Capture the cell that displays the provided text and extract its [x, y] central coordinate. 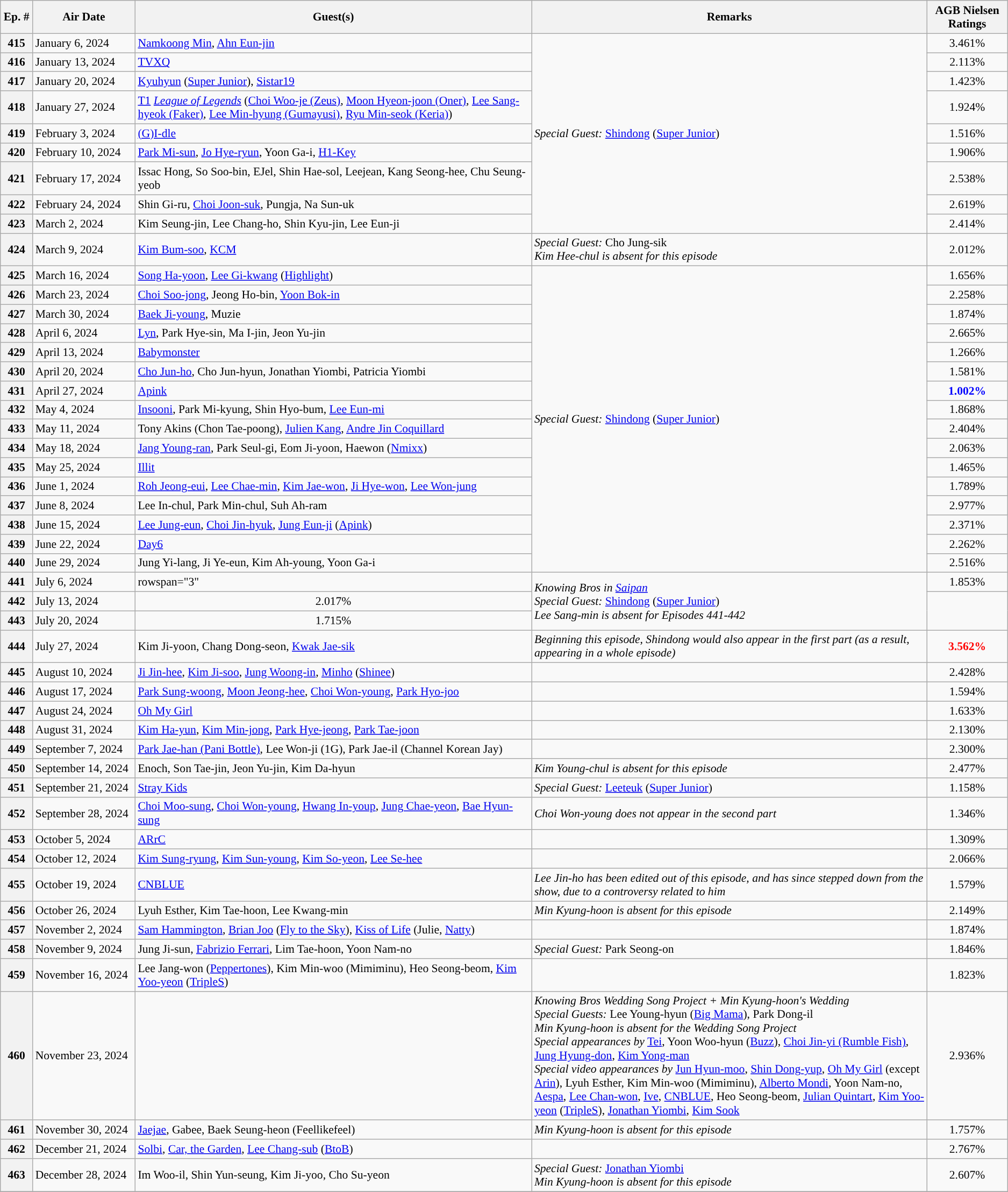
TVXQ [333, 62]
3.562% [968, 646]
June 29, 2024 [84, 563]
463 [17, 1175]
August 24, 2024 [84, 711]
421 [17, 179]
2.066% [968, 859]
Park Mi-sun, Jo Hye-ryun, Yoon Ga-i, H1-Key [333, 153]
Jang Young-ran, Park Seul-gi, Eom Ji-yoon, Haewon (Nmixx) [333, 448]
February 24, 2024 [84, 205]
428 [17, 333]
Special Guest: Leeteuk (Super Junior) [730, 788]
445 [17, 673]
1.757% [968, 1130]
457 [17, 930]
January 13, 2024 [84, 62]
April 6, 2024 [84, 333]
433 [17, 429]
2.012% [968, 249]
March 9, 2024 [84, 249]
February 10, 2024 [84, 153]
Kim Ji-yoon, Chang Dong-seon, Kwak Jae-sik [333, 646]
AGB Nielsen Ratings [968, 17]
November 23, 2024 [84, 1056]
Special Guest: Park Seong-on [730, 949]
November 16, 2024 [84, 975]
458 [17, 949]
October 12, 2024 [84, 859]
January 27, 2024 [84, 108]
June 8, 2024 [84, 506]
1.309% [968, 840]
Cho Jun-ho, Cho Jun-hyun, Jonathan Yiombi, Patricia Yiombi [333, 372]
1.579% [968, 885]
August 31, 2024 [84, 730]
Choi Soo-jong, Jeong Ho-bin, Yoon Bok-in [333, 295]
1.346% [968, 813]
Kyuhyun (Super Junior), Sistar19 [333, 82]
rowspan="3" [333, 582]
Oh My Girl [333, 711]
Air Date [84, 17]
2.936% [968, 1056]
1.906% [968, 153]
August 10, 2024 [84, 673]
1.823% [968, 975]
Choi Won-young does not appear in the second part [730, 813]
454 [17, 859]
426 [17, 295]
447 [17, 711]
453 [17, 840]
March 2, 2024 [84, 224]
435 [17, 467]
June 15, 2024 [84, 525]
438 [17, 525]
1.423% [968, 82]
416 [17, 62]
January 20, 2024 [84, 82]
Lyn, Park Hye-sin, Ma I-jin, Jeon Yu-jin [333, 333]
459 [17, 975]
444 [17, 646]
Ji Jin-hee, Kim Ji-soo, Jung Woong-in, Minho (Shinee) [333, 673]
2.300% [968, 750]
437 [17, 506]
Namkoong Min, Ahn Eun-jin [333, 43]
September 7, 2024 [84, 750]
April 27, 2024 [84, 391]
May 11, 2024 [84, 429]
422 [17, 205]
2.063% [968, 448]
May 4, 2024 [84, 410]
1.266% [968, 353]
Kim Bum-soo, KCM [333, 249]
446 [17, 692]
442 [17, 602]
2.113% [968, 62]
Lee Jang-won (Peppertones), Kim Min-woo (Mimiminu), Heo Seong-beom, Kim Yoo-yeon (TripleS) [333, 975]
December 21, 2024 [84, 1149]
Kim Ha-yun, Kim Min-jong, Park Hye-jeong, Park Tae-joon [333, 730]
Jung Yi-lang, Ji Ye-eun, Kim Ah-young, Yoon Ga-i [333, 563]
Remarks [730, 17]
455 [17, 885]
Jung Ji-sun, Fabrizio Ferrari, Lim Tae-hoon, Yoon Nam-no [333, 949]
March 23, 2024 [84, 295]
Lee Jung-eun, Choi Jin-hyuk, Jung Eun-ji (Apink) [333, 525]
2.516% [968, 563]
2.477% [968, 768]
439 [17, 544]
July 27, 2024 [84, 646]
2.404% [968, 429]
1.158% [968, 788]
461 [17, 1130]
462 [17, 1149]
419 [17, 133]
March 16, 2024 [84, 276]
432 [17, 410]
June 1, 2024 [84, 487]
2.767% [968, 1149]
Ep. # [17, 17]
Babymonster [333, 353]
3.461% [968, 43]
Choi Moo-sung, Choi Won-young, Hwang In-youp, Jung Chae-yeon, Bae Hyun-sung [333, 813]
2.414% [968, 224]
2.665% [968, 333]
Knowing Bros in SaipanSpecial Guest: Shindong (Super Junior)Lee Sang-min is absent for Episodes 441-442 [730, 601]
April 20, 2024 [84, 372]
February 3, 2024 [84, 133]
1.789% [968, 487]
420 [17, 153]
1.581% [968, 372]
415 [17, 43]
Kim Young-chul is absent for this episode [730, 768]
Issac Hong, So Soo-bin, EJel, Shin Hae-sol, Leejean, Kang Seong-hee, Chu Seung-yeob [333, 179]
2.607% [968, 1175]
April 13, 2024 [84, 353]
Jaejae, Gabee, Baek Seung-heon (Feellikefeel) [333, 1130]
Apink [333, 391]
February 17, 2024 [84, 179]
1.465% [968, 467]
431 [17, 391]
450 [17, 768]
2.619% [968, 205]
434 [17, 448]
Lyuh Esther, Kim Tae-hoon, Lee Kwang-min [333, 911]
423 [17, 224]
1.656% [968, 276]
ARrC [333, 840]
430 [17, 372]
448 [17, 730]
436 [17, 487]
429 [17, 353]
November 2, 2024 [84, 930]
441 [17, 582]
1.594% [968, 692]
1.002% [968, 391]
October 19, 2024 [84, 885]
January 6, 2024 [84, 43]
Guest(s) [333, 17]
Tony Akins (Chon Tae-poong), Julien Kang, Andre Jin Coquillard [333, 429]
Park Sung-woong, Moon Jeong-hee, Choi Won-young, Park Hyo-joo [333, 692]
November 9, 2024 [84, 949]
424 [17, 249]
Lee Jin-ho has been edited out of this episode, and has since stepped down from the show, due to a controversy related to him [730, 885]
2.538% [968, 179]
Special Guest: Jonathan YiombiMin Kyung-hoon is absent for this episode [730, 1175]
July 6, 2024 [84, 582]
2.262% [968, 544]
October 26, 2024 [84, 911]
Sam Hammington, Brian Joo (Fly to the Sky), Kiss of Life (Julie, Natty) [333, 930]
Day6 [333, 544]
July 20, 2024 [84, 620]
March 30, 2024 [84, 314]
2.428% [968, 673]
449 [17, 750]
CNBLUE [333, 885]
2.258% [968, 295]
452 [17, 813]
September 14, 2024 [84, 768]
Beginning this episode, Shindong would also appear in the first part (as a result, appearing in a whole episode) [730, 646]
451 [17, 788]
May 25, 2024 [84, 467]
2.130% [968, 730]
1.633% [968, 711]
427 [17, 314]
443 [17, 620]
Im Woo-il, Shin Yun-seung, Kim Ji-yoo, Cho Su-yeon [333, 1175]
Stray Kids [333, 788]
1.516% [968, 133]
July 13, 2024 [84, 602]
Enoch, Son Tae-jin, Jeon Yu-jin, Kim Da-hyun [333, 768]
Shin Gi-ru, Choi Joon-suk, Pungja, Na Sun-uk [333, 205]
November 30, 2024 [84, 1130]
(G)I-dle [333, 133]
425 [17, 276]
September 28, 2024 [84, 813]
460 [17, 1056]
Insooni, Park Mi-kyung, Shin Hyo-bum, Lee Eun-mi [333, 410]
1.846% [968, 949]
2.977% [968, 506]
Lee In-chul, Park Min-chul, Suh Ah-ram [333, 506]
September 21, 2024 [84, 788]
456 [17, 911]
December 28, 2024 [84, 1175]
440 [17, 563]
Kim Seung-jin, Lee Chang-ho, Shin Kyu-jin, Lee Eun-ji [333, 224]
2.149% [968, 911]
Song Ha-yoon, Lee Gi-kwang (Highlight) [333, 276]
Solbi, Car, the Garden, Lee Chang-sub (BtoB) [333, 1149]
418 [17, 108]
417 [17, 82]
Illit [333, 467]
1.715% [333, 620]
May 18, 2024 [84, 448]
Kim Sung-ryung, Kim Sun-young, Kim So-yeon, Lee Se-hee [333, 859]
Baek Ji-young, Muzie [333, 314]
Park Jae-han (Pani Bottle), Lee Won-ji (1G), Park Jae-il (Channel Korean Jay) [333, 750]
1.868% [968, 410]
June 22, 2024 [84, 544]
1.924% [968, 108]
Special Guest: Cho Jung-sikKim Hee-chul is absent for this episode [730, 249]
2.371% [968, 525]
T1 League of Legends (Choi Woo-je (Zeus), Moon Hyeon-joon (Oner), Lee Sang-hyeok (Faker), Lee Min-hyung (Gumayusi), Ryu Min-seok (Keria)) [333, 108]
August 17, 2024 [84, 692]
1.853% [968, 582]
October 5, 2024 [84, 840]
2.017% [333, 602]
Roh Jeong-eui, Lee Chae-min, Kim Jae-won, Ji Hye-won, Lee Won-jung [333, 487]
